Output the [X, Y] coordinate of the center of the cell containing the given text.  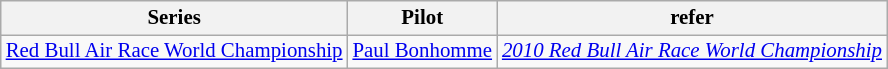
2010 Red Bull Air Race World Championship [692, 51]
Paul Bonhomme [422, 51]
Pilot [422, 18]
Red Bull Air Race World Championship [174, 51]
Series [174, 18]
refer [692, 18]
